Search for the cell housing the specified text and yield its [x, y] center coordinate. 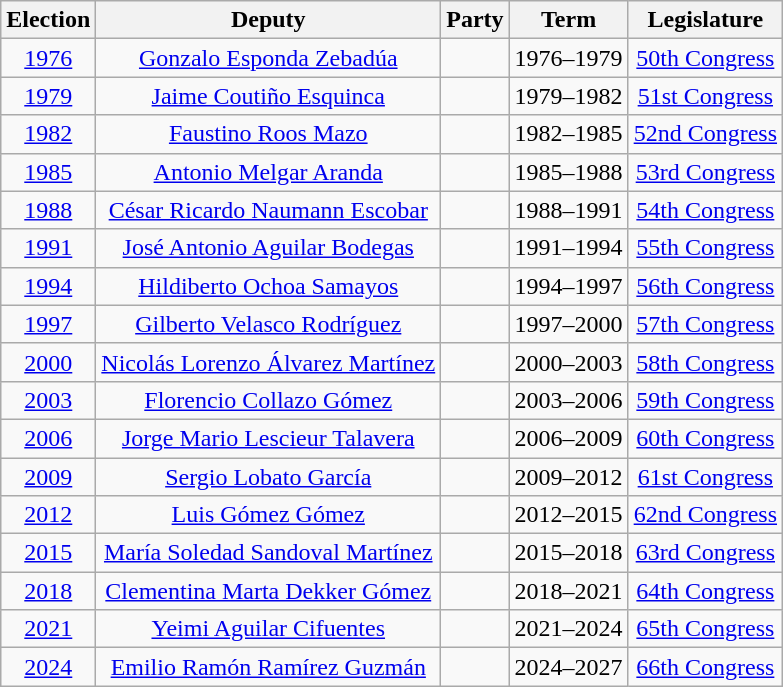
2024 [48, 667]
59th Congress [705, 400]
César Ricardo Naumann Escobar [268, 210]
65th Congress [705, 629]
Sergio Lobato García [268, 477]
52nd Congress [705, 134]
2018 [48, 591]
1985 [48, 172]
1994 [48, 286]
Emilio Ramón Ramírez Guzmán [268, 667]
57th Congress [705, 324]
Faustino Roos Mazo [268, 134]
2018–2021 [568, 591]
2021–2024 [568, 629]
José Antonio Aguilar Bodegas [268, 248]
2006 [48, 438]
2003 [48, 400]
1988 [48, 210]
1982–1985 [568, 134]
1976–1979 [568, 58]
61st Congress [705, 477]
2012 [48, 515]
1997 [48, 324]
1979 [48, 96]
Legislature [705, 20]
50th Congress [705, 58]
Gilberto Velasco Rodríguez [268, 324]
Jorge Mario Lescieur Talavera [268, 438]
55th Congress [705, 248]
1997–2000 [568, 324]
1988–1991 [568, 210]
2000 [48, 362]
Yeimi Aguilar Cifuentes [268, 629]
1979–1982 [568, 96]
Nicolás Lorenzo Álvarez Martínez [268, 362]
2021 [48, 629]
2012–2015 [568, 515]
2006–2009 [568, 438]
Luis Gómez Gómez [268, 515]
Clementina Marta Dekker Gómez [268, 591]
1991–1994 [568, 248]
María Soledad Sandoval Martínez [268, 553]
Antonio Melgar Aranda [268, 172]
53rd Congress [705, 172]
Deputy [268, 20]
62nd Congress [705, 515]
Term [568, 20]
2000–2003 [568, 362]
1982 [48, 134]
Election [48, 20]
58th Congress [705, 362]
2024–2027 [568, 667]
1991 [48, 248]
2015–2018 [568, 553]
2009 [48, 477]
Hildiberto Ochoa Samayos [268, 286]
1994–1997 [568, 286]
63rd Congress [705, 553]
64th Congress [705, 591]
54th Congress [705, 210]
60th Congress [705, 438]
2003–2006 [568, 400]
1985–1988 [568, 172]
1976 [48, 58]
2015 [48, 553]
56th Congress [705, 286]
Florencio Collazo Gómez [268, 400]
Gonzalo Esponda Zebadúa [268, 58]
2009–2012 [568, 477]
Party [475, 20]
66th Congress [705, 667]
Jaime Coutiño Esquinca [268, 96]
51st Congress [705, 96]
